Locate the cell with the specified text and output its [X, Y] center coordinate. 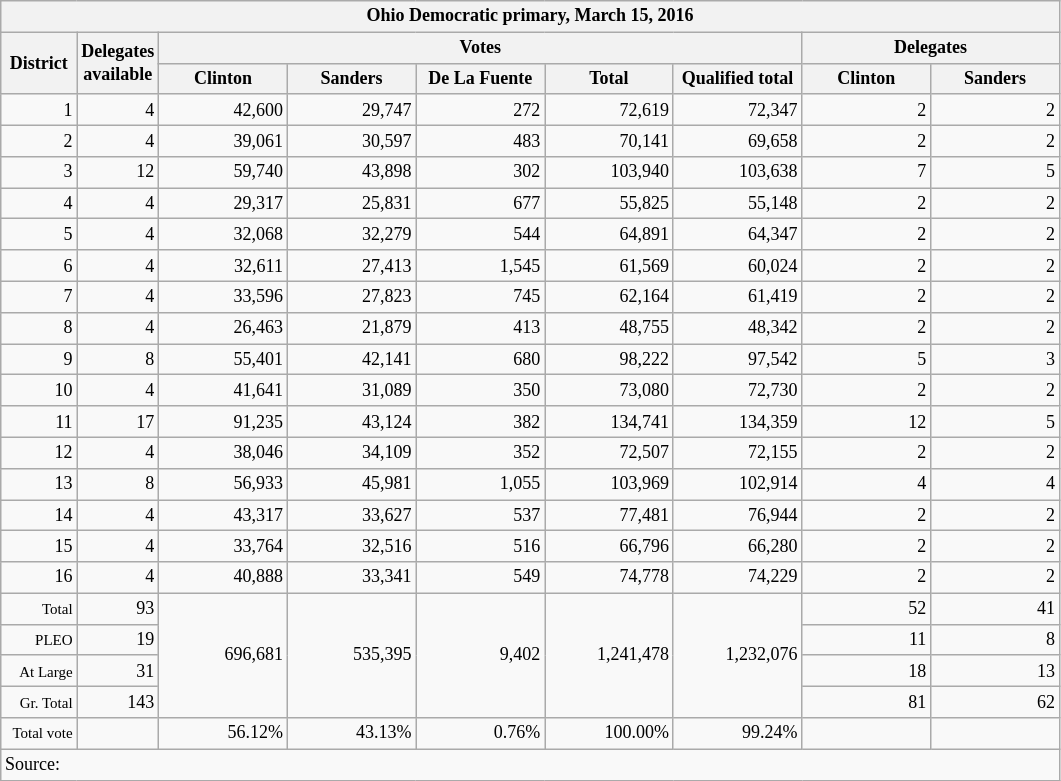
103,638 [738, 172]
99.24% [738, 734]
PLEO [39, 640]
27,413 [352, 266]
537 [480, 516]
27,823 [352, 296]
64,347 [738, 234]
69,658 [738, 140]
9 [39, 360]
413 [480, 328]
33,596 [224, 296]
62 [996, 702]
680 [480, 360]
17 [118, 422]
55,401 [224, 360]
40,888 [224, 578]
32,068 [224, 234]
56,933 [224, 484]
32,279 [352, 234]
43,124 [352, 422]
19 [118, 640]
15 [39, 546]
143 [118, 702]
272 [480, 110]
62,164 [610, 296]
97,542 [738, 360]
59,740 [224, 172]
350 [480, 390]
32,611 [224, 266]
Ohio Democratic primary, March 15, 2016 [530, 16]
26,463 [224, 328]
745 [480, 296]
41,641 [224, 390]
696,681 [224, 656]
At Large [39, 670]
9,402 [480, 656]
Source: [530, 764]
48,755 [610, 328]
Gr. Total [39, 702]
33,341 [352, 578]
30,597 [352, 140]
61,569 [610, 266]
56.12% [224, 734]
1,545 [480, 266]
535,395 [352, 656]
93 [118, 608]
14 [39, 516]
74,229 [738, 578]
483 [480, 140]
100.00% [610, 734]
52 [866, 608]
382 [480, 422]
103,940 [610, 172]
31,089 [352, 390]
352 [480, 452]
34,109 [352, 452]
25,831 [352, 204]
77,481 [610, 516]
District [39, 63]
43,317 [224, 516]
72,730 [738, 390]
1,055 [480, 484]
73,080 [610, 390]
Delegates [930, 48]
48,342 [738, 328]
21,879 [352, 328]
134,741 [610, 422]
98,222 [610, 360]
72,619 [610, 110]
38,046 [224, 452]
43.13% [352, 734]
10 [39, 390]
18 [866, 670]
102,914 [738, 484]
6 [39, 266]
45,981 [352, 484]
544 [480, 234]
42,141 [352, 360]
1,232,076 [738, 656]
677 [480, 204]
43,898 [352, 172]
1 [39, 110]
1,241,478 [610, 656]
16 [39, 578]
549 [480, 578]
516 [480, 546]
81 [866, 702]
39,061 [224, 140]
72,507 [610, 452]
55,825 [610, 204]
64,891 [610, 234]
55,148 [738, 204]
72,155 [738, 452]
76,944 [738, 516]
61,419 [738, 296]
33,764 [224, 546]
66,796 [610, 546]
91,235 [224, 422]
31 [118, 670]
Qualified total [738, 78]
70,141 [610, 140]
29,747 [352, 110]
De La Fuente [480, 78]
29,317 [224, 204]
Total vote [39, 734]
74,778 [610, 578]
Delegates available [118, 63]
0.76% [480, 734]
42,600 [224, 110]
103,969 [610, 484]
Votes [480, 48]
72,347 [738, 110]
66,280 [738, 546]
134,359 [738, 422]
33,627 [352, 516]
41 [996, 608]
60,024 [738, 266]
32,516 [352, 546]
302 [480, 172]
